Detect which cell encompasses the target text, then output its (X, Y) center coordinate. 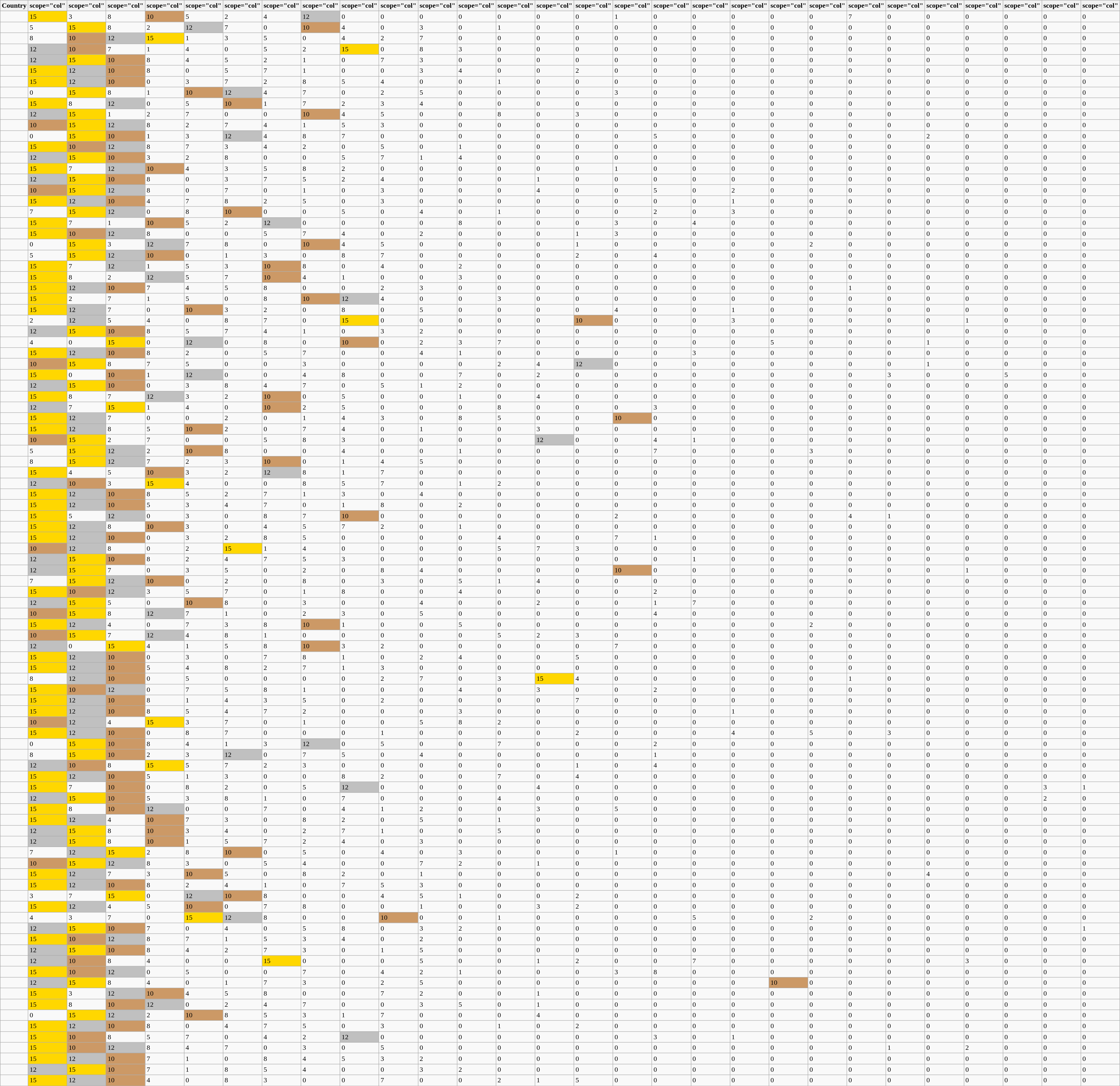
Country (14, 6)
